Detect which cell encompasses the target text, then output its (X, Y) center coordinate. 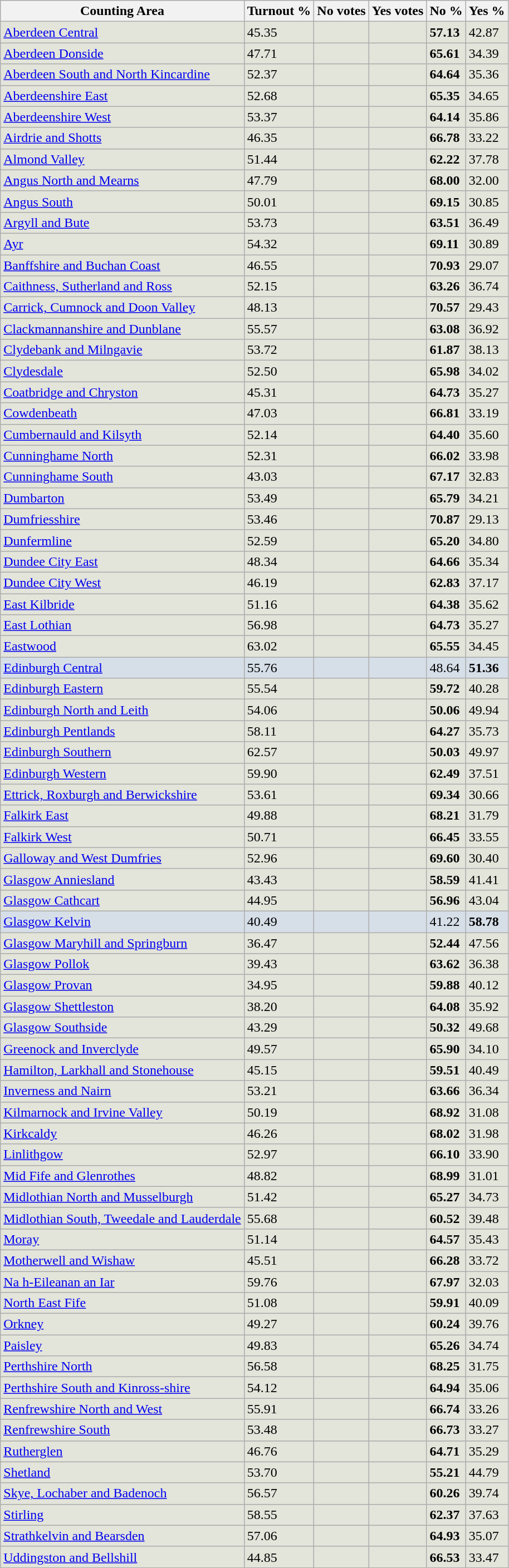
46.26 (279, 1133)
64.14 (446, 117)
51.14 (279, 1239)
66.78 (446, 138)
47.79 (279, 180)
67.17 (446, 477)
53.21 (279, 1091)
33.90 (487, 1155)
Banffshire and Buchan Coast (123, 265)
42.87 (487, 32)
Hamilton, Larkhall and Stonehouse (123, 1070)
66.74 (446, 1409)
Dumfriesshire (123, 519)
53.73 (279, 223)
69.34 (446, 795)
32.83 (487, 477)
49.27 (279, 1324)
64.71 (446, 1451)
53.70 (279, 1472)
Glasgow Cathcart (123, 900)
35.86 (487, 117)
35.92 (487, 1007)
Uddingston and Bellshill (123, 1557)
33.26 (487, 1409)
Airdrie and Shotts (123, 138)
59.76 (279, 1281)
31.01 (487, 1176)
37.51 (487, 773)
Ayr (123, 244)
30.40 (487, 858)
62.57 (279, 752)
53.72 (279, 350)
57.06 (279, 1536)
56.96 (446, 900)
Clydebank and Milngavie (123, 350)
68.25 (446, 1367)
36.47 (279, 943)
68.92 (446, 1112)
63.66 (446, 1091)
44.79 (487, 1472)
63.51 (446, 223)
62.22 (446, 159)
Glasgow Provan (123, 985)
35.43 (487, 1239)
43.43 (279, 879)
62.37 (446, 1515)
40.28 (487, 689)
Edinburgh Western (123, 773)
51.42 (279, 1197)
63.26 (446, 287)
Angus South (123, 201)
55.21 (446, 1472)
34.10 (487, 1049)
Midlothian South, Tweedale and Lauderdale (123, 1218)
66.02 (446, 456)
Glasgow Pollok (123, 964)
34.02 (487, 371)
52.44 (446, 943)
60.26 (446, 1493)
32.03 (487, 1281)
50.32 (446, 1028)
Inverness and Nairn (123, 1091)
52.14 (279, 435)
56.58 (279, 1367)
65.26 (446, 1345)
35.07 (487, 1536)
31.79 (487, 816)
Aberdeen Donside (123, 53)
66.81 (446, 413)
41.22 (446, 921)
Yes votes (398, 11)
49.57 (279, 1049)
35.34 (487, 561)
Glasgow Maryhill and Springburn (123, 943)
Shetland (123, 1472)
50.01 (279, 201)
49.94 (487, 710)
64.93 (446, 1536)
33.27 (487, 1430)
36.92 (487, 329)
37.63 (487, 1515)
58.78 (487, 921)
53.49 (279, 498)
49.97 (487, 752)
Falkirk West (123, 837)
35.36 (487, 75)
66.53 (446, 1557)
70.87 (446, 519)
48.64 (446, 668)
58.59 (446, 879)
64.38 (446, 604)
31.98 (487, 1133)
60.24 (446, 1324)
65.35 (446, 96)
Almond Valley (123, 159)
Coatbridge and Chryston (123, 392)
65.27 (446, 1197)
29.13 (487, 519)
Edinburgh Eastern (123, 689)
33.72 (487, 1260)
62.49 (446, 773)
33.55 (487, 837)
55.68 (279, 1218)
45.35 (279, 32)
39.74 (487, 1493)
Dunfermline (123, 540)
Strathkelvin and Bearsden (123, 1536)
32.00 (487, 180)
Paisley (123, 1345)
65.90 (446, 1049)
52.31 (279, 456)
Rutherglen (123, 1451)
59.51 (446, 1070)
Glasgow Southside (123, 1028)
45.15 (279, 1070)
68.02 (446, 1133)
Edinburgh Central (123, 668)
Aberdeenshire East (123, 96)
35.29 (487, 1451)
58.55 (279, 1515)
Glasgow Anniesland (123, 879)
44.85 (279, 1557)
52.68 (279, 96)
Argyll and Bute (123, 223)
35.73 (487, 731)
39.43 (279, 964)
52.37 (279, 75)
43.03 (279, 477)
34.74 (487, 1345)
51.36 (487, 668)
66.73 (446, 1430)
38.13 (487, 350)
39.48 (487, 1218)
52.97 (279, 1155)
48.13 (279, 308)
63.62 (446, 964)
64.08 (446, 1007)
45.51 (279, 1260)
64.27 (446, 731)
46.55 (279, 265)
37.78 (487, 159)
Yes % (487, 11)
Kilmarnock and Irvine Valley (123, 1112)
Skye, Lochaber and Badenoch (123, 1493)
Stirling (123, 1515)
60.52 (446, 1218)
30.85 (487, 201)
64.64 (446, 75)
Na h-Eileanan an Iar (123, 1281)
54.12 (279, 1388)
Moray (123, 1239)
31.75 (487, 1367)
51.08 (279, 1303)
47.03 (279, 413)
69.15 (446, 201)
68.21 (446, 816)
66.10 (446, 1155)
36.49 (487, 223)
59.88 (446, 985)
Aberdeenshire West (123, 117)
Perthshire South and Kinross-shire (123, 1388)
47.56 (487, 943)
Clackmannanshire and Dunblane (123, 329)
59.91 (446, 1303)
55.57 (279, 329)
52.96 (279, 858)
Cowdenbeath (123, 413)
48.34 (279, 561)
Carrick, Cumnock and Doon Valley (123, 308)
50.71 (279, 837)
38.20 (279, 1007)
63.08 (446, 329)
Turnout % (279, 11)
49.83 (279, 1345)
54.32 (279, 244)
East Kilbride (123, 604)
34.95 (279, 985)
35.60 (487, 435)
Glasgow Shettleston (123, 1007)
Counting Area (123, 11)
Dundee City East (123, 561)
56.98 (279, 625)
49.88 (279, 816)
47.71 (279, 53)
43.04 (487, 900)
Dumbarton (123, 498)
66.45 (446, 837)
52.15 (279, 287)
34.21 (487, 498)
55.76 (279, 668)
Renfrewshire South (123, 1430)
Cumbernauld and Kilsyth (123, 435)
68.00 (446, 180)
Edinburgh Southern (123, 752)
58.11 (279, 731)
67.97 (446, 1281)
52.59 (279, 540)
64.94 (446, 1388)
Edinburgh North and Leith (123, 710)
59.72 (446, 689)
53.46 (279, 519)
46.19 (279, 583)
35.62 (487, 604)
63.02 (279, 647)
Dundee City West (123, 583)
33.98 (487, 456)
36.34 (487, 1091)
46.35 (279, 138)
57.13 (446, 32)
33.47 (487, 1557)
Cunninghame North (123, 456)
Renfrewshire North and West (123, 1409)
Angus North and Mearns (123, 180)
66.28 (446, 1260)
65.61 (446, 53)
64.57 (446, 1239)
59.90 (279, 773)
29.43 (487, 308)
65.20 (446, 540)
54.06 (279, 710)
Edinburgh Pentlands (123, 731)
Aberdeen Central (123, 32)
36.38 (487, 964)
Clydesdale (123, 371)
Midlothian North and Musselburgh (123, 1197)
Kirkcaldy (123, 1133)
29.07 (487, 265)
53.37 (279, 117)
31.08 (487, 1112)
Caithness, Sutherland and Ross (123, 287)
46.76 (279, 1451)
61.87 (446, 350)
Mid Fife and Glenrothes (123, 1176)
50.19 (279, 1112)
Orkney (123, 1324)
East Lothian (123, 625)
Greenock and Inverclyde (123, 1049)
64.66 (446, 561)
40.12 (487, 985)
53.61 (279, 795)
65.79 (446, 498)
43.29 (279, 1028)
69.60 (446, 858)
No votes (341, 11)
Motherwell and Wishaw (123, 1260)
Perthshire North (123, 1367)
53.48 (279, 1430)
70.93 (446, 265)
51.44 (279, 159)
Cunninghame South (123, 477)
Eastwood (123, 647)
55.91 (279, 1409)
70.57 (446, 308)
30.89 (487, 244)
56.57 (279, 1493)
45.31 (279, 392)
39.76 (487, 1324)
Falkirk East (123, 816)
34.45 (487, 647)
Galloway and West Dumfries (123, 858)
41.41 (487, 879)
North East Fife (123, 1303)
Ettrick, Roxburgh and Berwickshire (123, 795)
51.16 (279, 604)
50.06 (446, 710)
48.82 (279, 1176)
55.54 (279, 689)
36.74 (487, 287)
33.22 (487, 138)
49.68 (487, 1028)
34.80 (487, 540)
64.40 (446, 435)
44.95 (279, 900)
50.03 (446, 752)
Glasgow Kelvin (123, 921)
52.50 (279, 371)
68.99 (446, 1176)
Linlithgow (123, 1155)
69.11 (446, 244)
Aberdeen South and North Kincardine (123, 75)
65.55 (446, 647)
34.65 (487, 96)
35.06 (487, 1388)
34.39 (487, 53)
34.73 (487, 1197)
62.83 (446, 583)
40.09 (487, 1303)
37.17 (487, 583)
30.66 (487, 795)
33.19 (487, 413)
No % (446, 11)
65.98 (446, 371)
